From the cell containing the given text, extract its center point as [x, y] coordinate. 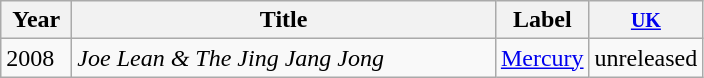
2008 [36, 58]
Label [542, 20]
Joe Lean & The Jing Jang Jong [284, 58]
UK [646, 20]
unreleased [646, 58]
Title [284, 20]
Mercury [542, 58]
Year [36, 20]
